Return (X, Y) of the center of cell containing provided text 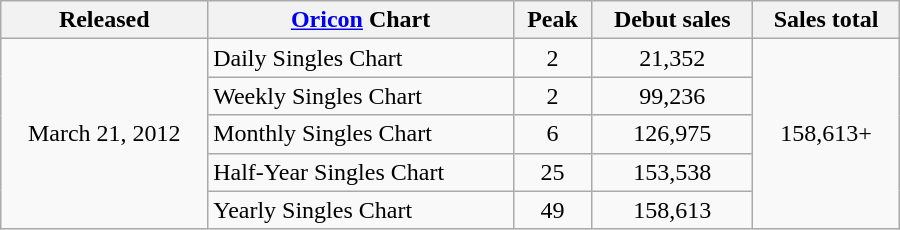
Oricon Chart (361, 20)
126,975 (672, 134)
Weekly Singles Chart (361, 96)
158,613 (672, 210)
Sales total (826, 20)
Debut sales (672, 20)
Yearly Singles Chart (361, 210)
Daily Singles Chart (361, 58)
March 21, 2012 (104, 134)
21,352 (672, 58)
Released (104, 20)
Half-Year Singles Chart (361, 172)
6 (552, 134)
158,613+ (826, 134)
Monthly Singles Chart (361, 134)
25 (552, 172)
153,538 (672, 172)
99,236 (672, 96)
49 (552, 210)
Peak (552, 20)
